Capture the cell that displays the provided text and extract its (X, Y) central coordinate. 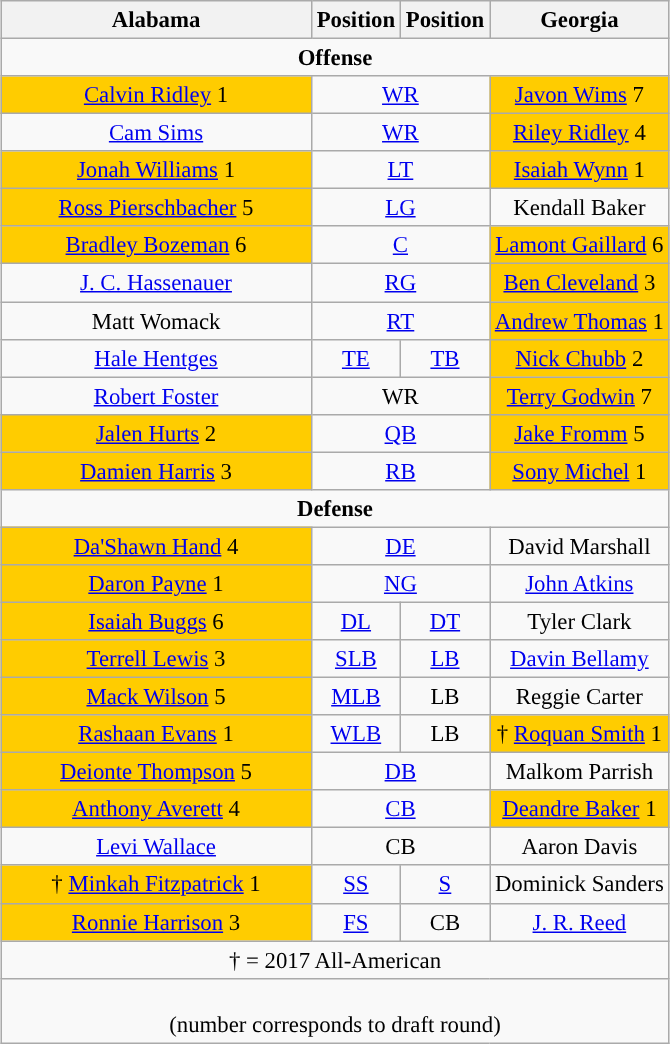
Riley Ridley 4 (580, 133)
Deandre Baker 1 (580, 809)
Isaiah Wynn 1 (580, 170)
NG (400, 584)
Ross Pierschbacher 5 (156, 208)
DE (400, 546)
RB (400, 471)
Ben Cleveland 3 (580, 283)
John Atkins (580, 584)
† Minkah Fitzpatrick 1 (156, 885)
Kendall Baker (580, 208)
Robert Foster (156, 396)
Da'Shawn Hand 4 (156, 546)
RT (400, 321)
DT (444, 621)
(number corresponds to draft round) (336, 1010)
Defense (336, 509)
Bradley Bozeman 6 (156, 245)
Andrew Thomas 1 (580, 321)
FS (356, 922)
Jonah Williams 1 (156, 170)
Terry Godwin 7 (580, 396)
DB (400, 772)
S (444, 885)
Daron Payne 1 (156, 584)
J. R. Reed (580, 922)
Isaiah Buggs 6 (156, 621)
Calvin Ridley 1 (156, 95)
DL (356, 621)
Alabama (156, 20)
LT (400, 170)
Jalen Hurts 2 (156, 433)
Lamont Gaillard 6 (580, 245)
Jake Fromm 5 (580, 433)
Davin Bellamy (580, 659)
SLB (356, 659)
Matt Womack (156, 321)
Hale Hentges (156, 358)
C (400, 245)
RG (400, 283)
Dominick Sanders (580, 885)
Damien Harris 3 (156, 471)
Reggie Carter (580, 697)
Georgia (580, 20)
Ronnie Harrison 3 (156, 922)
Levi Wallace (156, 847)
Javon Wims 7 (580, 95)
Anthony Averett 4 (156, 809)
† Roquan Smith 1 (580, 734)
Nick Chubb 2 (580, 358)
Malkom Parrish (580, 772)
Mack Wilson 5 (156, 697)
Sony Michel 1 (580, 471)
J. C. Hassenauer (156, 283)
David Marshall (580, 546)
SS (356, 885)
Tyler Clark (580, 621)
TE (356, 358)
TB (444, 358)
QB (400, 433)
Terrell Lewis 3 (156, 659)
Rashaan Evans 1 (156, 734)
Deionte Thompson 5 (156, 772)
† = 2017 All-American (336, 960)
Aaron Davis (580, 847)
Cam Sims (156, 133)
WLB (356, 734)
LG (400, 208)
Offense (336, 58)
MLB (356, 697)
